Output the [X, Y] coordinate of the center of the cell containing the given text.  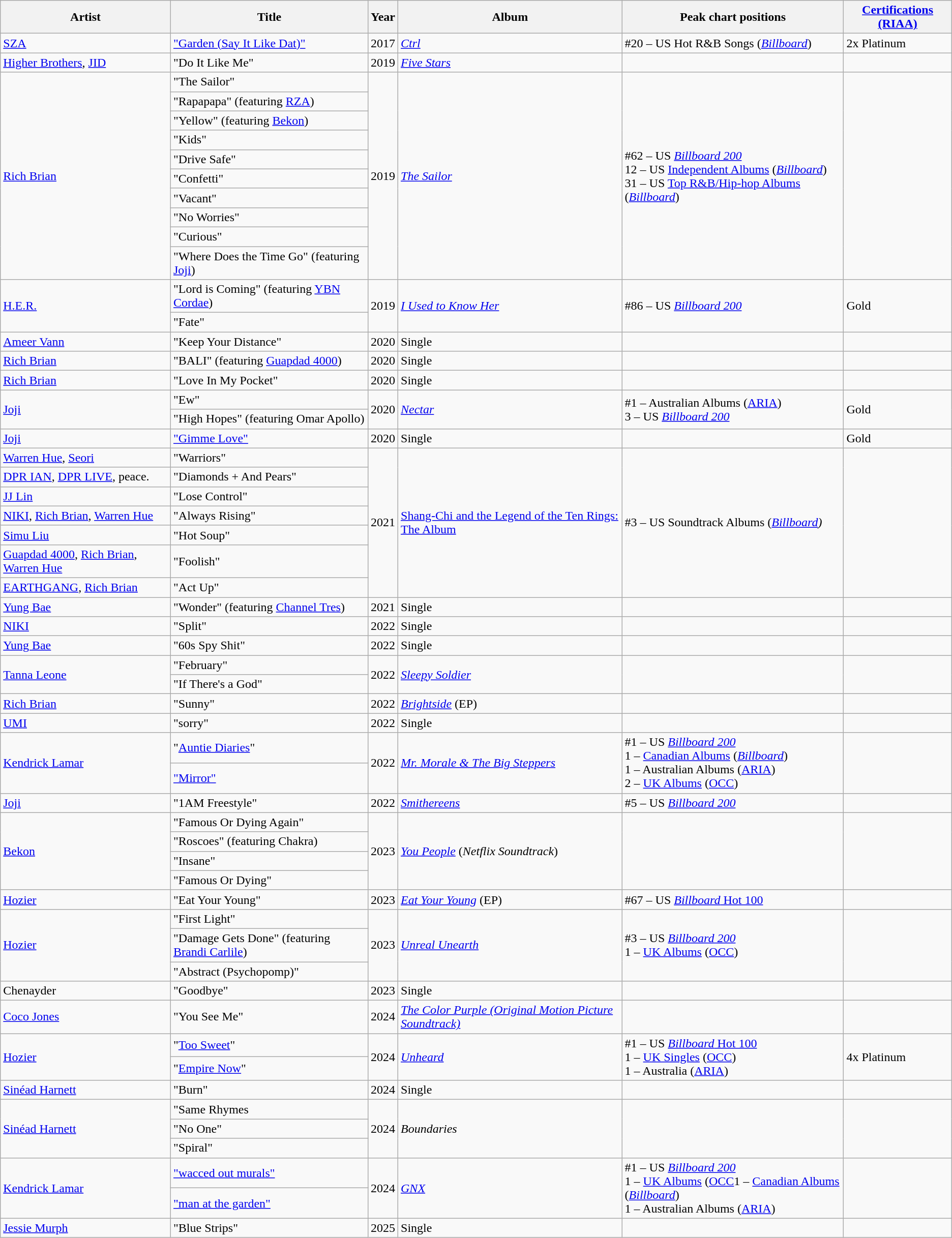
2x Platinum [898, 43]
"Abstract (Psychopomp)" [269, 972]
"Gimme Love" [269, 438]
"Do It Like Me" [269, 63]
I Used to Know Her [511, 306]
Mr. Morale & The Big Steppers [511, 763]
"sorry" [269, 723]
"Drive Safe" [269, 159]
"Lose Control" [269, 496]
"High Hopes" (featuring Omar Apollo) [269, 419]
Jessie Murph [85, 1228]
#1 – US Billboard 2001 – Canadian Albums (Billboard)1 – Australian Albums (ARIA)2 – UK Albums (OCC) [733, 763]
"Ew" [269, 400]
"Famous Or Dying Again" [269, 822]
"Split" [269, 626]
Peak chart positions [733, 17]
Album [511, 17]
"Too Sweet" [269, 1045]
"First Light" [269, 919]
Artist [85, 17]
H.E.R. [85, 306]
Bekon [85, 851]
"Vacant" [269, 198]
"Blue Strips" [269, 1228]
NIKI [85, 626]
"If There's a God" [269, 684]
"Yellow" (featuring Bekon) [269, 120]
"Insane" [269, 861]
Unheard [511, 1057]
"Auntie Diaries" [269, 748]
EARTHGANG, Rich Brian [85, 587]
2017 [382, 43]
Nectar [511, 409]
"Fate" [269, 322]
You People (Netflix Soundtrack) [511, 851]
"BALI" (featuring Guapdad 4000) [269, 361]
"Garden (Say It Like Dat)" [269, 43]
Guapdad 4000, Rich Brian, Warren Hue [85, 561]
"The Sailor" [269, 82]
"Confetti" [269, 178]
Warren Hue, Seori [85, 458]
"Sunny" [269, 704]
"Wonder" (featuring Channel Tres) [269, 607]
#1 – US Billboard 2001 – UK Albums (OCC1 – Canadian Albums (Billboard)1 – Australian Albums (ARIA) [733, 1188]
"wacced out murals" [269, 1173]
"Where Does the Time Go" (featuring Joji) [269, 262]
"You See Me" [269, 1017]
"Always Rising" [269, 516]
#3 – US Billboard 2001 – UK Albums (OCC) [733, 945]
SZA [85, 43]
"1AM Freestyle" [269, 803]
"Damage Gets Done" (featuring Brandi Carlile) [269, 945]
Certifications (RIAA) [898, 17]
"Mirror" [269, 778]
"Diamonds + And Pears" [269, 477]
#20 – US Hot R&B Songs (Billboard) [733, 43]
"February" [269, 665]
Simu Liu [85, 535]
"Lord is Coming" (featuring YBN Cordae) [269, 296]
"Eat Your Young" [269, 899]
"Same Rhymes [269, 1109]
Ameer Vann [85, 342]
UMI [85, 723]
Shang-Chi and the Legend of the Ten Rings: The Album [511, 523]
#1 – Australian Albums (ARIA)3 – US Billboard 200 [733, 409]
2025 [382, 1228]
Smithereens [511, 803]
Unreal Unearth [511, 945]
Sleepy Soldier [511, 675]
"Keep Your Distance" [269, 342]
"Famous Or Dying" [269, 880]
#62 – US Billboard 20012 – US Independent Albums (Billboard)31 – US Top R&B/Hip-hop Albums (Billboard) [733, 176]
"Love In My Pocket" [269, 380]
"man at the garden" [269, 1203]
"Spiral" [269, 1148]
"Burn" [269, 1090]
"Roscoes" (featuring Chakra) [269, 841]
The Color Purple (Original Motion Picture Soundtrack) [511, 1017]
"60s Spy Shit" [269, 646]
#3 – US Soundtrack Albums (Billboard) [733, 523]
Higher Brothers, JID [85, 63]
"Kids" [269, 140]
Chenayder [85, 991]
Brightside (EP) [511, 704]
Title [269, 17]
"Rapapapa" (featuring RZA) [269, 101]
Tanna Leone [85, 675]
#5 – US Billboard 200 [733, 803]
"Hot Soup" [269, 535]
DPR IAN, DPR LIVE, peace. [85, 477]
"No One" [269, 1129]
JJ Lin [85, 496]
"Foolish" [269, 561]
GNX [511, 1188]
#1 – US Billboard Hot 1001 – UK Singles (OCC)1 – Australia (ARIA) [733, 1057]
"Warriors" [269, 458]
Year [382, 17]
"Curious" [269, 236]
#67 – US Billboard Hot 100 [733, 899]
4x Platinum [898, 1057]
Boundaries [511, 1129]
#86 – US Billboard 200 [733, 306]
"Empire Now" [269, 1069]
Ctrl [511, 43]
NIKI, Rich Brian, Warren Hue [85, 516]
"Goodbye" [269, 991]
"Act Up" [269, 587]
"No Worries" [269, 217]
Coco Jones [85, 1017]
Eat Your Young (EP) [511, 899]
Five Stars [511, 63]
The Sailor [511, 176]
